Detect which cell encompasses the target text, then output its (x, y) center coordinate. 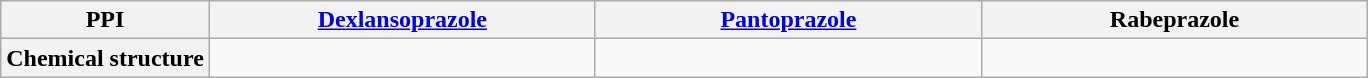
Pantoprazole (788, 20)
PPI (106, 20)
Chemical structure (106, 58)
Dexlansoprazole (402, 20)
Rabeprazole (1174, 20)
